Search for the cell housing the specified text and yield its [X, Y] center coordinate. 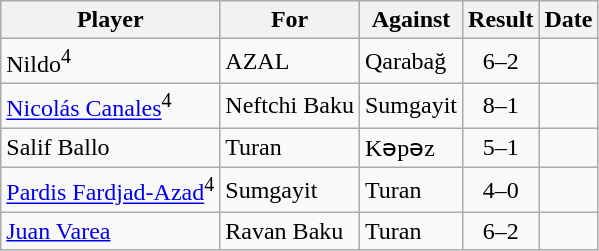
Nildo4 [110, 62]
Pardis Fardjad-Azad4 [110, 190]
8–1 [501, 106]
Date [568, 20]
Ravan Baku [290, 231]
Player [110, 20]
Result [501, 20]
For [290, 20]
Neftchi Baku [290, 106]
Salif Ballo [110, 148]
Qarabağ [410, 62]
Juan Varea [110, 231]
Nicolás Canales4 [110, 106]
5–1 [501, 148]
4–0 [501, 190]
Against [410, 20]
Kəpəz [410, 148]
AZAL [290, 62]
